Determine the (x, y) coordinate at the center of the cell enclosing the given text.  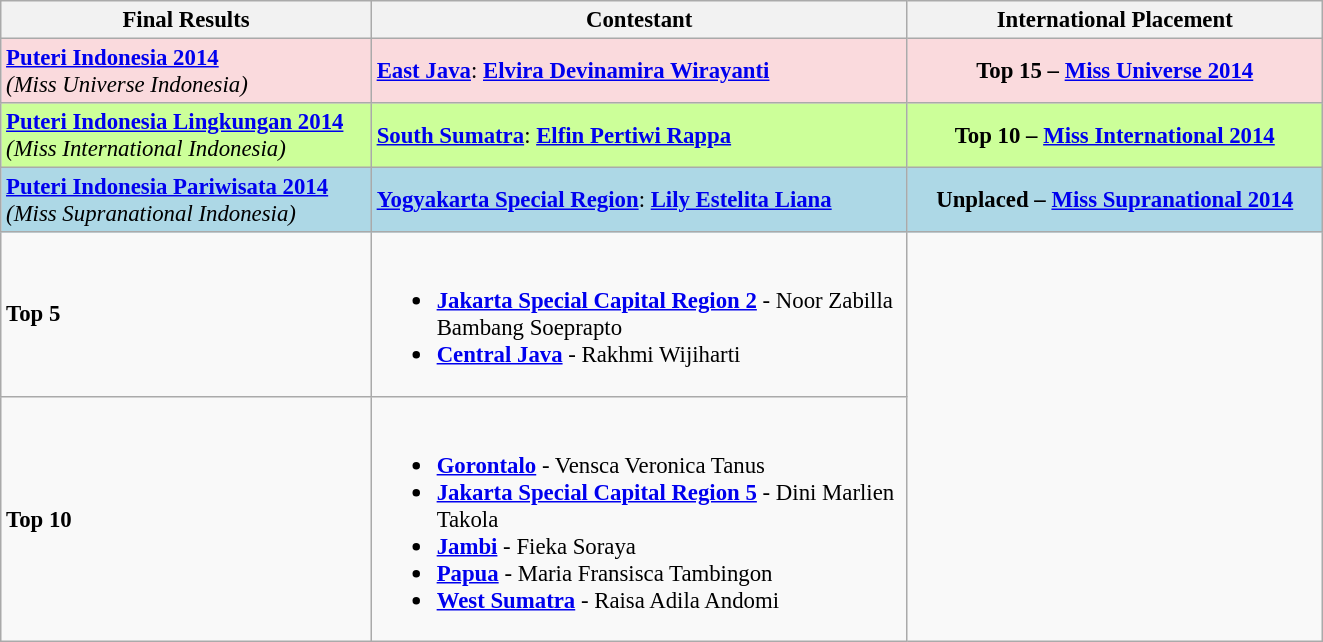
Yogyakarta Special Region: Lily Estelita Liana (639, 200)
Puteri Indonesia Pariwisata 2014(Miss Supranational Indonesia) (186, 200)
East Java: Elvira Devinamira Wirayanti (639, 72)
Top 5 (186, 314)
Unplaced – Miss Supranational 2014 (1115, 200)
South Sumatra: Elfin Pertiwi Rappa (639, 136)
Puteri Indonesia 2014(Miss Universe Indonesia) (186, 72)
Top 10 – Miss International 2014 (1115, 136)
Jakarta Special Capital Region 2 - Noor Zabilla Bambang Soeprapto Central Java - Rakhmi Wijiharti (639, 314)
Top 10 (186, 518)
International Placement (1115, 20)
Top 15 – Miss Universe 2014 (1115, 72)
Final Results (186, 20)
Contestant (639, 20)
Puteri Indonesia Lingkungan 2014(Miss International Indonesia) (186, 136)
